Detect which cell encompasses the target text, then output its (x, y) center coordinate. 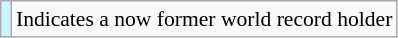
Indicates a now former world record holder (204, 19)
